Provide the [X, Y] coordinate of the cell's center where the given text is located.  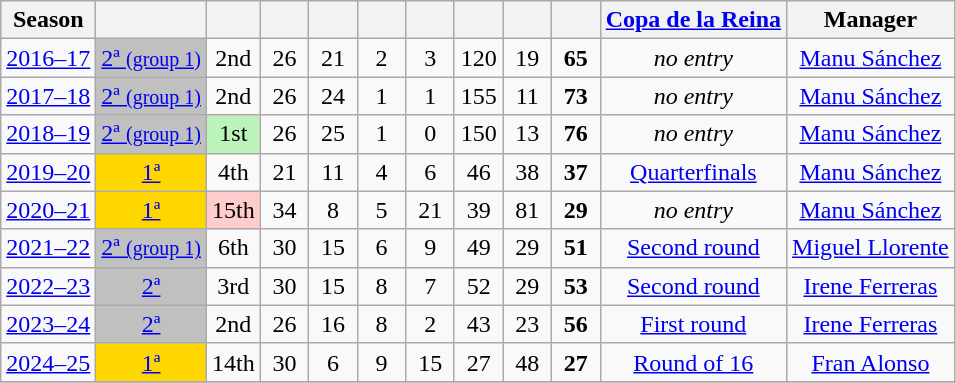
Season [48, 20]
Fran Alonso [871, 362]
2019–20 [48, 172]
2021–22 [48, 248]
2018–19 [48, 134]
73 [576, 96]
52 [478, 286]
2017–18 [48, 96]
2016–17 [48, 58]
6th [233, 248]
37 [576, 172]
155 [478, 96]
2022–23 [48, 286]
76 [576, 134]
16 [334, 324]
2020–21 [48, 210]
Copa de la Reina [693, 20]
120 [478, 58]
56 [576, 324]
24 [334, 96]
38 [528, 172]
4th [233, 172]
19 [528, 58]
49 [478, 248]
23 [528, 324]
43 [478, 324]
First round [693, 324]
2024–25 [48, 362]
46 [478, 172]
13 [528, 134]
25 [334, 134]
2023–24 [48, 324]
65 [576, 58]
150 [478, 134]
53 [576, 286]
Round of 16 [693, 362]
5 [382, 210]
4 [382, 172]
Quarterfinals [693, 172]
7 [430, 286]
48 [528, 362]
3rd [233, 286]
14th [233, 362]
51 [576, 248]
Miguel Llorente [871, 248]
Manager [871, 20]
34 [284, 210]
1st [233, 134]
39 [478, 210]
0 [430, 134]
81 [528, 210]
3 [430, 58]
15th [233, 210]
